Provide the [x, y] coordinate of the cell's center where the given text is located.  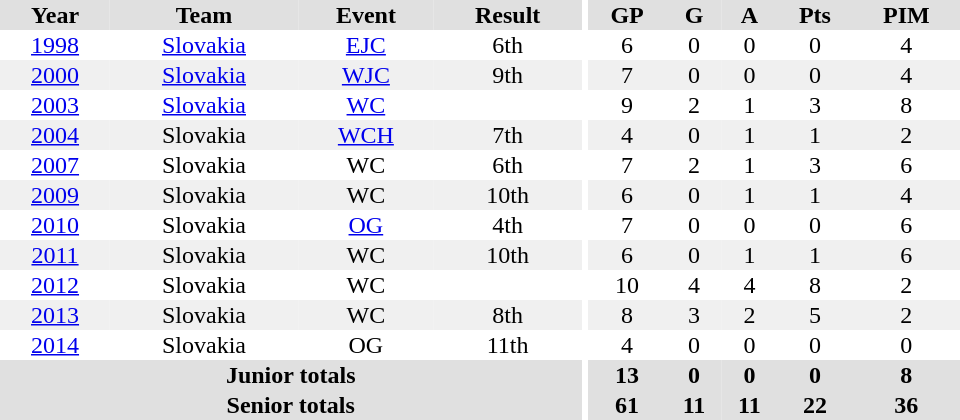
Result [508, 15]
2012 [55, 285]
Pts [815, 15]
2003 [55, 105]
2011 [55, 255]
4th [508, 225]
2010 [55, 225]
Junior totals [290, 375]
11th [508, 345]
8th [508, 315]
2004 [55, 135]
2013 [55, 315]
2014 [55, 345]
9th [508, 75]
EJC [366, 45]
2009 [55, 195]
Year [55, 15]
9 [627, 105]
2007 [55, 165]
5 [815, 315]
Senior totals [290, 405]
2000 [55, 75]
22 [815, 405]
7th [508, 135]
A [750, 15]
Team [204, 15]
36 [906, 405]
GP [627, 15]
Event [366, 15]
10 [627, 285]
61 [627, 405]
G [694, 15]
PIM [906, 15]
1998 [55, 45]
13 [627, 375]
WJC [366, 75]
WCH [366, 135]
